Detect which cell encompasses the target text, then output its (X, Y) center coordinate. 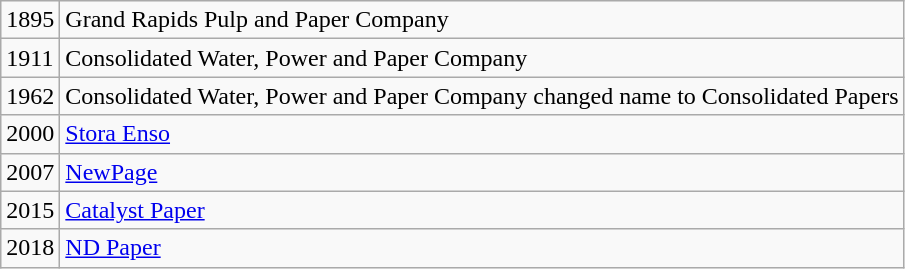
Grand Rapids Pulp and Paper Company (482, 20)
Catalyst Paper (482, 210)
Stora Enso (482, 134)
2000 (30, 134)
Consolidated Water, Power and Paper Company changed name to Consolidated Papers (482, 96)
NewPage (482, 172)
2018 (30, 248)
2015 (30, 210)
1962 (30, 96)
ND Paper (482, 248)
Consolidated Water, Power and Paper Company (482, 58)
1895 (30, 20)
2007 (30, 172)
1911 (30, 58)
